Locate the cell with the specified text and output its (x, y) center coordinate. 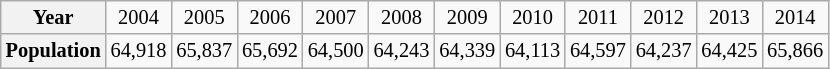
65,692 (270, 51)
64,918 (139, 51)
2011 (598, 17)
2012 (664, 17)
64,425 (730, 51)
Population (54, 51)
64,500 (336, 51)
2014 (795, 17)
64,243 (402, 51)
2004 (139, 17)
65,837 (204, 51)
2008 (402, 17)
64,597 (598, 51)
2013 (730, 17)
2006 (270, 17)
2007 (336, 17)
Year (54, 17)
64,237 (664, 51)
64,113 (532, 51)
2010 (532, 17)
2005 (204, 17)
2009 (467, 17)
65,866 (795, 51)
64,339 (467, 51)
